Pinpoint the cell where the given text exists, returning its (X, Y) midpoint coordinate. 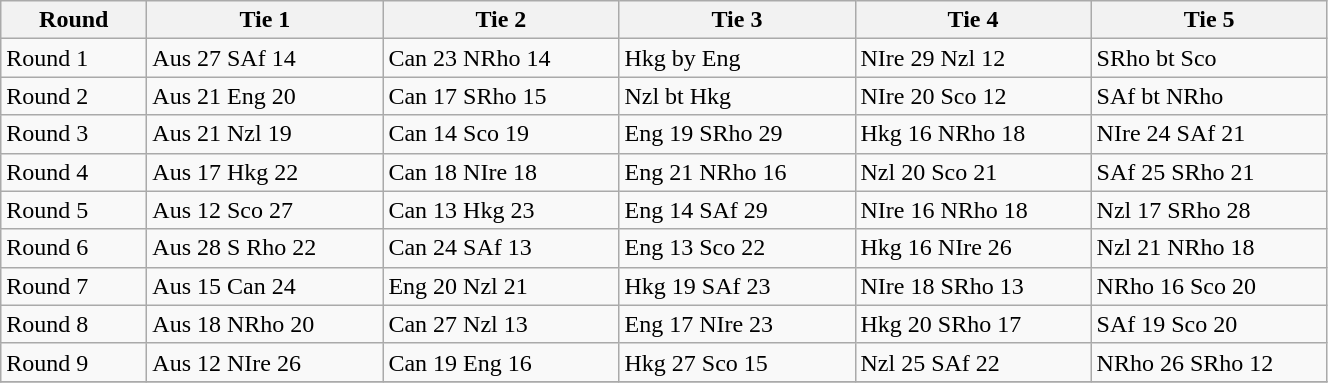
NRho 26 SRho 12 (1209, 362)
NIre 29 Nzl 12 (973, 58)
Tie 2 (501, 20)
Aus 18 NRho 20 (265, 324)
NIre 20 Sco 12 (973, 96)
Aus 21 Eng 20 (265, 96)
NIre 16 NRho 18 (973, 210)
Hkg 16 NIre 26 (973, 248)
Nzl 25 SAf 22 (973, 362)
Eng 19 SRho 29 (737, 134)
Can 19 Eng 16 (501, 362)
SAf bt NRho (1209, 96)
Round 9 (74, 362)
Eng 13 Sco 22 (737, 248)
Aus 12 Sco 27 (265, 210)
Aus 17 Hkg 22 (265, 172)
Aus 15 Can 24 (265, 286)
Hkg by Eng (737, 58)
SAf 19 Sco 20 (1209, 324)
Tie 5 (1209, 20)
Aus 12 NIre 26 (265, 362)
Hkg 19 SAf 23 (737, 286)
Nzl 21 NRho 18 (1209, 248)
Can 18 NIre 18 (501, 172)
Round 7 (74, 286)
Can 13 Hkg 23 (501, 210)
Aus 27 SAf 14 (265, 58)
Eng 17 NIre 23 (737, 324)
Can 23 NRho 14 (501, 58)
Nzl 17 SRho 28 (1209, 210)
Hkg 16 NRho 18 (973, 134)
Round 6 (74, 248)
Aus 21 Nzl 19 (265, 134)
Hkg 20 SRho 17 (973, 324)
Tie 4 (973, 20)
Round 8 (74, 324)
Round 4 (74, 172)
NIre 24 SAf 21 (1209, 134)
Can 14 Sco 19 (501, 134)
Tie 3 (737, 20)
Round 1 (74, 58)
Nzl bt Hkg (737, 96)
SRho bt Sco (1209, 58)
Can 24 SAf 13 (501, 248)
Eng 14 SAf 29 (737, 210)
Eng 21 NRho 16 (737, 172)
NRho 16 Sco 20 (1209, 286)
SAf 25 SRho 21 (1209, 172)
Tie 1 (265, 20)
Round 2 (74, 96)
NIre 18 SRho 13 (973, 286)
Eng 20 Nzl 21 (501, 286)
Hkg 27 Sco 15 (737, 362)
Can 27 Nzl 13 (501, 324)
Can 17 SRho 15 (501, 96)
Aus 28 S Rho 22 (265, 248)
Nzl 20 Sco 21 (973, 172)
Round 3 (74, 134)
Round 5 (74, 210)
Round (74, 20)
